Identify which cell holds the provided text, then report its (X, Y) central coordinate. 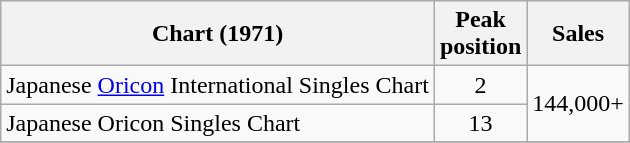
Japanese Oricon Singles Chart (218, 123)
144,000+ (578, 104)
Chart (1971) (218, 34)
Peakposition (480, 34)
Sales (578, 34)
2 (480, 85)
Japanese Oricon International Singles Chart (218, 85)
13 (480, 123)
